Find where the given text appears and provide that cell's center as (X, Y) coordinate. 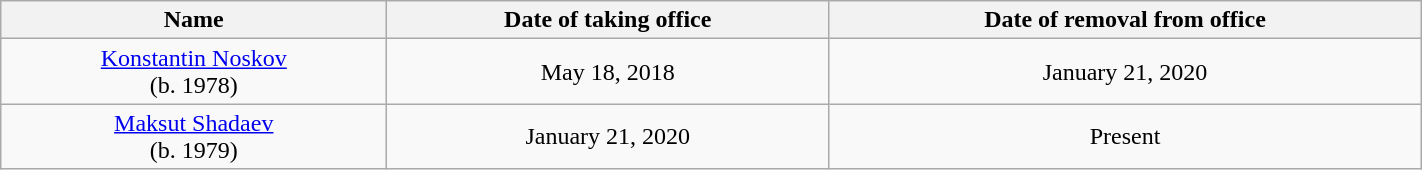
Date of removal from office (1126, 20)
Konstantin Noskov(b. 1978) (194, 72)
Date of taking office (608, 20)
Maksut Shadaev(b. 1979) (194, 136)
May 18, 2018 (608, 72)
Name (194, 20)
Present (1126, 136)
